Determine the [X, Y] coordinate at the center of the cell enclosing the given text.  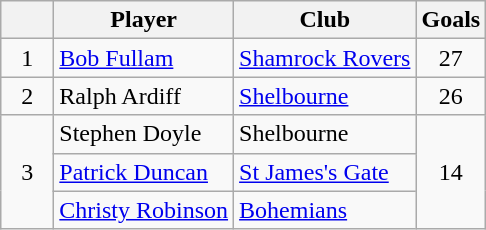
2 [28, 96]
Player [144, 20]
Shamrock Rovers [325, 58]
Patrick Duncan [144, 172]
Christy Robinson [144, 210]
Club [325, 20]
Bohemians [325, 210]
26 [451, 96]
1 [28, 58]
Stephen Doyle [144, 134]
Bob Fullam [144, 58]
27 [451, 58]
3 [28, 172]
Goals [451, 20]
St James's Gate [325, 172]
Ralph Ardiff [144, 96]
14 [451, 172]
